Determine the [x, y] coordinate at the center of the cell enclosing the given text.  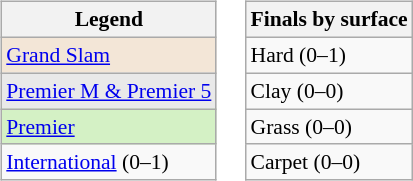
Grand Slam [108, 55]
Finals by surface [328, 20]
Clay (0–0) [328, 91]
Carpet (0–0) [328, 162]
Premier M & Premier 5 [108, 91]
Hard (0–1) [328, 55]
Premier [108, 127]
International (0–1) [108, 162]
Grass (0–0) [328, 127]
Legend [108, 20]
